Pinpoint the cell where the given text exists, returning its [x, y] midpoint coordinate. 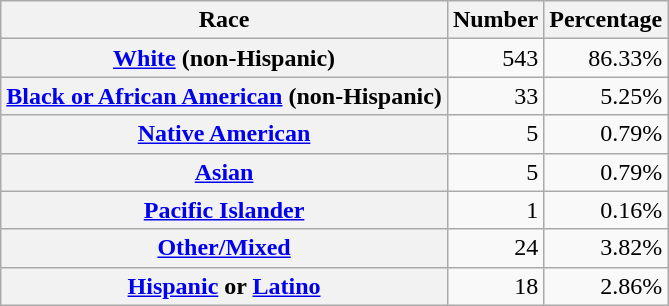
86.33% [606, 58]
5.25% [606, 96]
Hispanic or Latino [224, 286]
Percentage [606, 20]
Black or African American (non-Hispanic) [224, 96]
2.86% [606, 286]
White (non-Hispanic) [224, 58]
Number [495, 20]
Asian [224, 172]
24 [495, 248]
33 [495, 96]
Other/Mixed [224, 248]
Race [224, 20]
Pacific Islander [224, 210]
3.82% [606, 248]
18 [495, 286]
Native American [224, 134]
543 [495, 58]
0.16% [606, 210]
1 [495, 210]
